Locate the cell with the specified text and output its [x, y] center coordinate. 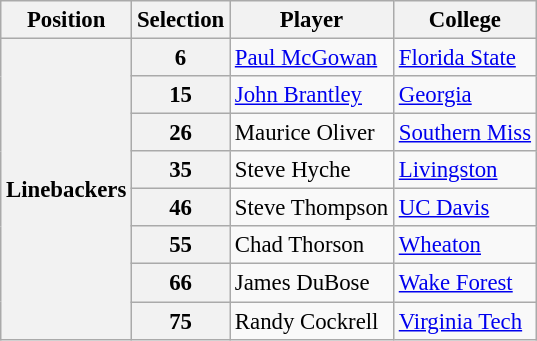
John Brantley [312, 95]
Virginia Tech [464, 321]
75 [181, 321]
Randy Cockrell [312, 321]
Steve Hyche [312, 170]
Maurice Oliver [312, 133]
Chad Thorson [312, 245]
35 [181, 170]
Florida State [464, 58]
Steve Thompson [312, 208]
66 [181, 283]
26 [181, 133]
Selection [181, 20]
55 [181, 245]
Southern Miss [464, 133]
Paul McGowan [312, 58]
Wheaton [464, 245]
46 [181, 208]
UC Davis [464, 208]
Player [312, 20]
Livingston [464, 170]
Georgia [464, 95]
Linebackers [66, 190]
6 [181, 58]
Position [66, 20]
James DuBose [312, 283]
15 [181, 95]
College [464, 20]
Wake Forest [464, 283]
